Provide the [x, y] coordinate of the cell's center where the given text is located.  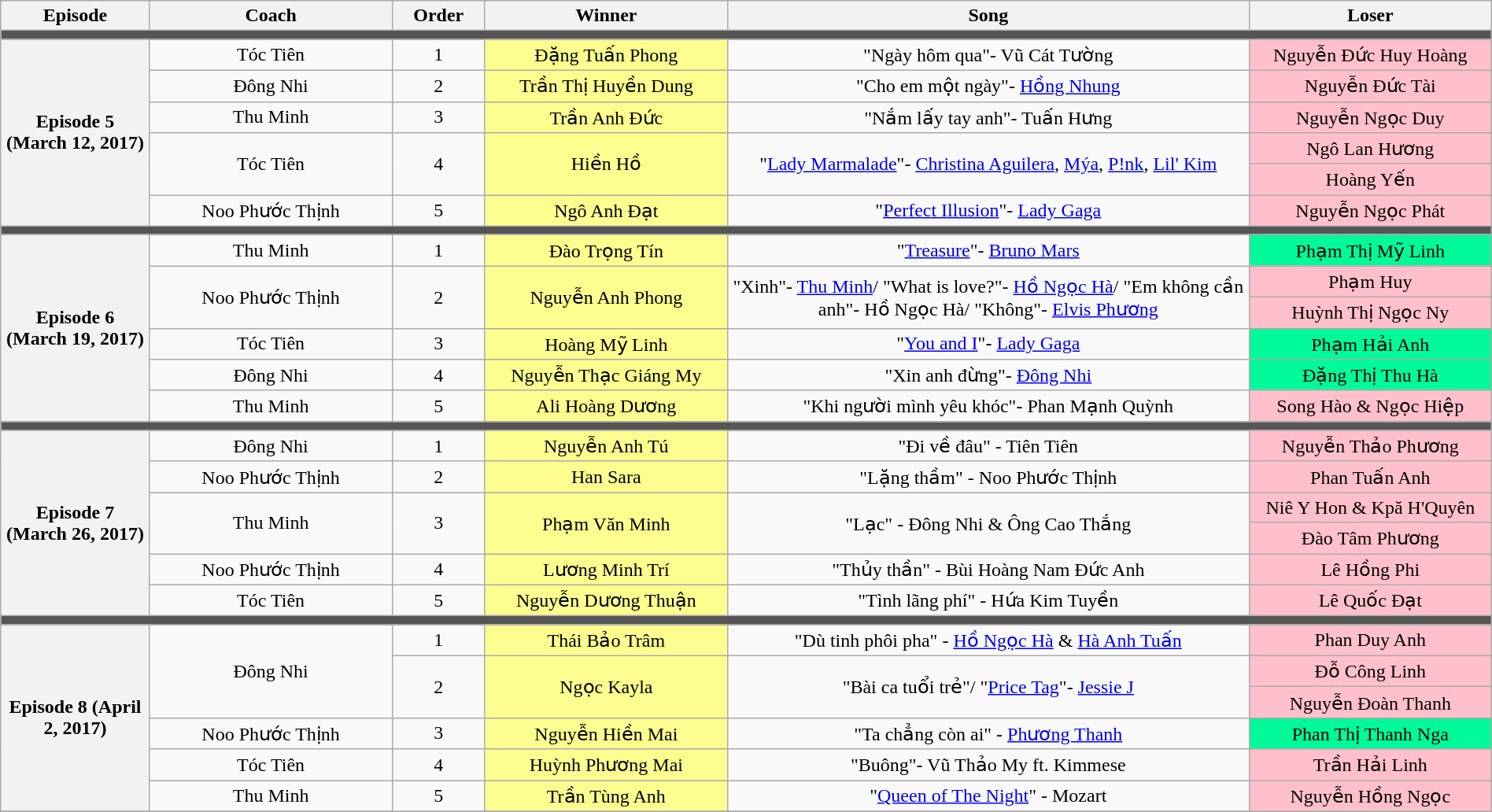
Ngô Lan Hương [1370, 149]
Niê Y Hon & Kpă H'Quyên [1370, 507]
"Queen of The Night" - Mozart [988, 796]
Đào Trọng Tín [606, 250]
Hiền Hồ [606, 164]
Song [988, 16]
Hoàng Mỹ Linh [606, 344]
Coach [271, 16]
"Treasure"- Bruno Mars [988, 250]
"Lạc" - Đông Nhi & Ông Cao Thắng [988, 523]
Lê Hồng Phi [1370, 570]
"Ngày hôm qua"- Vũ Cát Tường [988, 55]
Trần Thị Huyền Dung [606, 86]
"Xin anh đừng"- Đông Nhi [988, 375]
Winner [606, 16]
Nguyễn Thảo Phương [1370, 446]
Thái Bảo Trâm [606, 640]
Nguyễn Đức Huy Hoàng [1370, 55]
Ngô Anh Đạt [606, 211]
Nguyễn Hiền Mai [606, 733]
"Cho em một ngày"- Hồng Nhung [988, 86]
"Nắm lấy tay anh"- Tuấn Hưng [988, 117]
Phạm Hải Anh [1370, 344]
Nguyễn Thạc Giáng My [606, 375]
Episode 7(March 26, 2017) [76, 523]
"Bài ca tuổi trẻ"/ "Price Tag"- Jessie J [988, 686]
Lương Minh Trí [606, 570]
Phạm Huy [1370, 282]
"Perfect Illusion"- Lady Gaga [988, 211]
Han Sara [606, 477]
Lê Quốc Đạt [1370, 600]
Episode 6(March 19, 2017) [76, 327]
Trần Hải Linh [1370, 765]
"Lady Marmalade"- Christina Aguilera, Mýa, P!nk, Lil' Kim [988, 164]
Huỳnh Thị Ngọc Ny [1370, 312]
Nguyễn Dương Thuận [606, 600]
"Khi người mình yêu khóc"- Phan Mạnh Quỳnh [988, 406]
Hoàng Yến [1370, 179]
Episode [76, 16]
Đỗ Công Linh [1370, 671]
"Ta chẳng còn ai" - Phương Thanh [988, 733]
"Dù tinh phôi pha" - Hồ Ngọc Hà & Hà Anh Tuấn [988, 640]
Đặng Tuấn Phong [606, 55]
Phan Duy Anh [1370, 640]
Episode 8 (April 2, 2017) [76, 718]
"Đi về đâu" - Tiên Tiên [988, 446]
Phan Thị Thanh Nga [1370, 733]
Nguyễn Hồng Ngọc [1370, 796]
Trần Anh Đức [606, 117]
Nguyễn Đoàn Thanh [1370, 703]
Phan Tuấn Anh [1370, 477]
Song Hào & Ngọc Hiệp [1370, 406]
"You and I"- Lady Gaga [988, 344]
Ali Hoàng Dương [606, 406]
"Thủy thần" - Bùi Hoàng Nam Đức Anh [988, 570]
Ngọc Kayla [606, 686]
Phạm Văn Minh [606, 523]
Order [438, 16]
"Lặng thầm" - Noo Phước Thịnh [988, 477]
Phạm Thị Mỹ Linh [1370, 250]
Nguyễn Anh Phong [606, 297]
Nguyễn Đức Tài [1370, 86]
Nguyễn Ngọc Phát [1370, 211]
Nguyễn Anh Tú [606, 446]
Trần Tùng Anh [606, 796]
Huỳnh Phương Mai [606, 765]
Episode 5(March 12, 2017) [76, 132]
Loser [1370, 16]
Đặng Thị Thu Hà [1370, 375]
"Tình lãng phí" - Hứa Kim Tuyền [988, 600]
Đào Tâm Phương [1370, 538]
Nguyễn Ngọc Duy [1370, 117]
"Buông"- Vũ Thảo My ft. Kimmese [988, 765]
"Xinh"- Thu Minh/ "What is love?"- Hồ Ngọc Hà/ "Em không cần anh"- Hồ Ngọc Hà/ "Không"- Elvis Phương [988, 297]
